Search for the cell housing the specified text and yield its (X, Y) center coordinate. 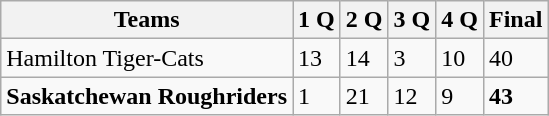
1 Q (317, 20)
21 (364, 96)
Final (515, 20)
14 (364, 58)
1 (317, 96)
40 (515, 58)
9 (460, 96)
3 Q (412, 20)
2 Q (364, 20)
Hamilton Tiger-Cats (147, 58)
Saskatchewan Roughriders (147, 96)
12 (412, 96)
10 (460, 58)
13 (317, 58)
Teams (147, 20)
3 (412, 58)
43 (515, 96)
4 Q (460, 20)
